Extract the (x, y) coordinate from the center of the cell holding the provided text.  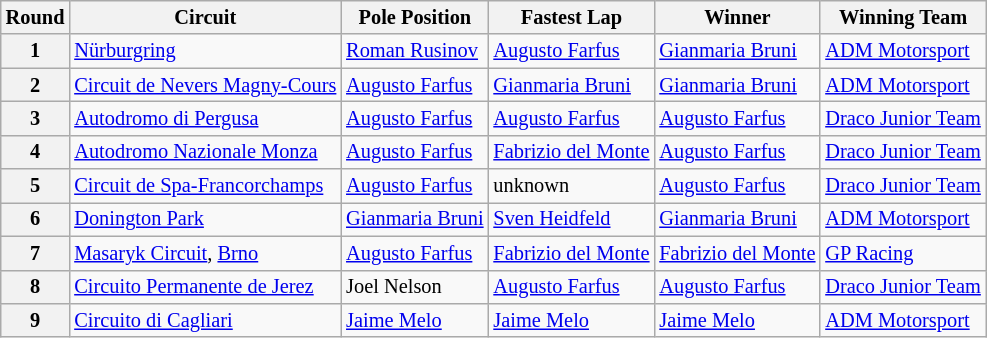
unknown (571, 186)
Joel Nelson (414, 287)
7 (36, 253)
Autodromo di Pergusa (205, 118)
3 (36, 118)
Roman Rusinov (414, 51)
Circuit de Nevers Magny-Cours (205, 85)
Circuito di Cagliari (205, 320)
Winner (737, 17)
Winning Team (902, 17)
Circuit (205, 17)
Nürburgring (205, 51)
Circuit de Spa-Francorchamps (205, 186)
Circuito Permanente de Jerez (205, 287)
2 (36, 85)
Autodromo Nazionale Monza (205, 152)
Round (36, 17)
1 (36, 51)
8 (36, 287)
5 (36, 186)
6 (36, 219)
Sven Heidfeld (571, 219)
Pole Position (414, 17)
GP Racing (902, 253)
9 (36, 320)
Fastest Lap (571, 17)
Masaryk Circuit, Brno (205, 253)
Donington Park (205, 219)
4 (36, 152)
